Scan for the cell matching the given text and deliver its [x, y] coordinate at center. 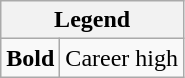
Career high [122, 58]
Legend [92, 20]
Bold [30, 58]
